Determine the (x, y) coordinate at the center of the cell enclosing the given text.  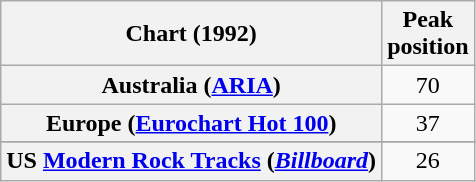
US Modern Rock Tracks (Billboard) (192, 161)
70 (428, 85)
Peakposition (428, 34)
Chart (1992) (192, 34)
26 (428, 161)
37 (428, 123)
Europe (Eurochart Hot 100) (192, 123)
Australia (ARIA) (192, 85)
